Locate the cell with the specified text and output its [x, y] center coordinate. 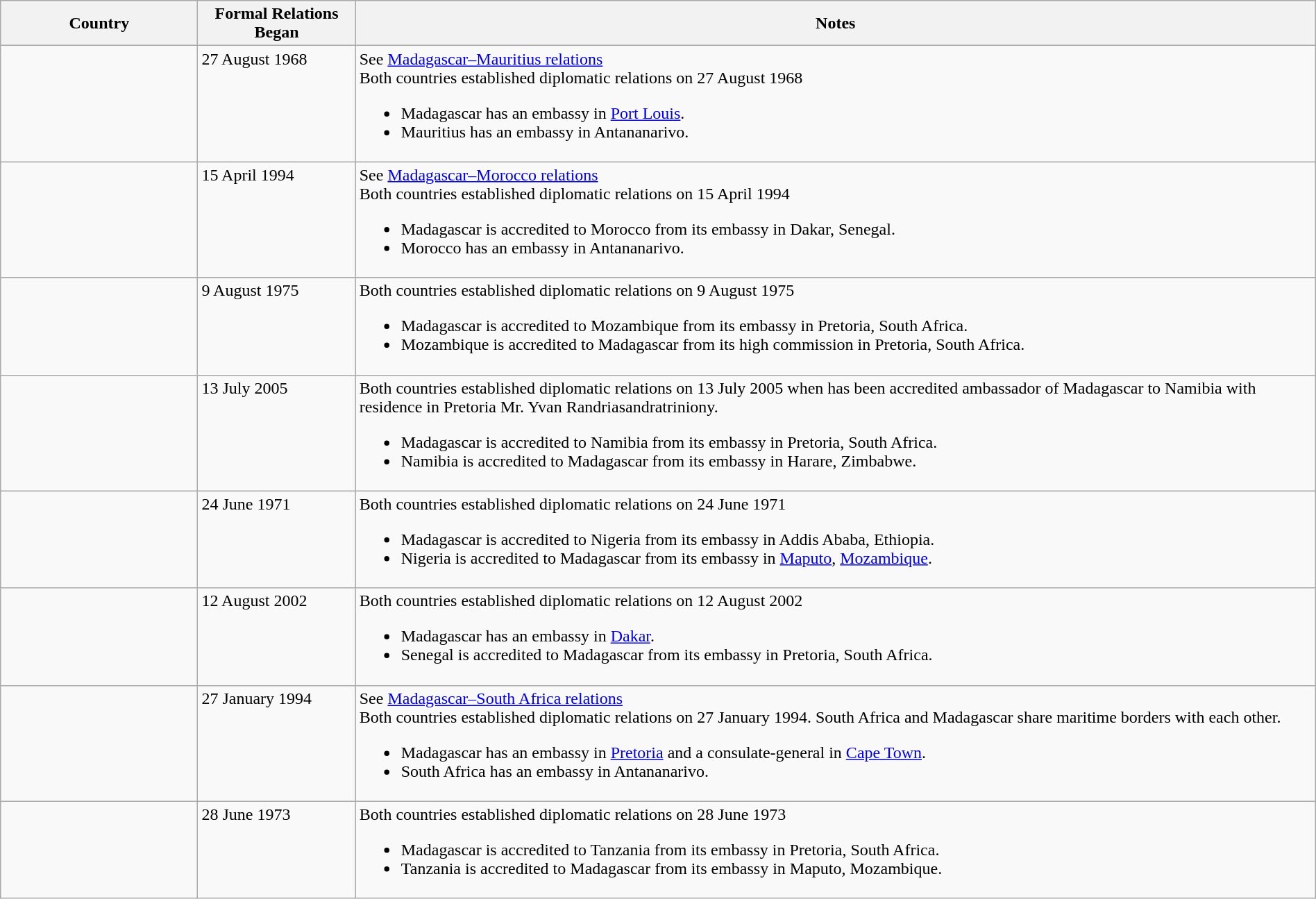
13 July 2005 [276, 433]
27 January 1994 [276, 743]
Formal Relations Began [276, 24]
28 June 1973 [276, 850]
27 August 1968 [276, 104]
15 April 1994 [276, 219]
Country [99, 24]
12 August 2002 [276, 637]
Notes [836, 24]
24 June 1971 [276, 539]
9 August 1975 [276, 326]
